Capture the cell that displays the provided text and extract its (x, y) central coordinate. 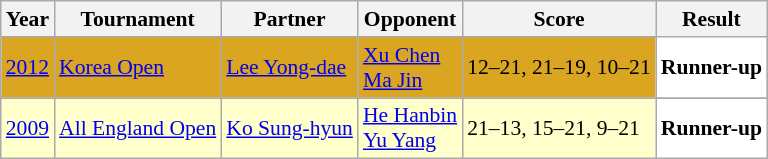
Lee Yong-dae (290, 68)
Partner (290, 19)
Xu Chen Ma Jin (410, 68)
Result (712, 19)
Korea Open (138, 68)
Tournament (138, 19)
2012 (28, 68)
Score (559, 19)
Opponent (410, 19)
21–13, 15–21, 9–21 (559, 128)
Year (28, 19)
All England Open (138, 128)
2009 (28, 128)
12–21, 21–19, 10–21 (559, 68)
He Hanbin Yu Yang (410, 128)
Ko Sung-hyun (290, 128)
